Provide the (x, y) coordinate of the cell's center where the given text is located.  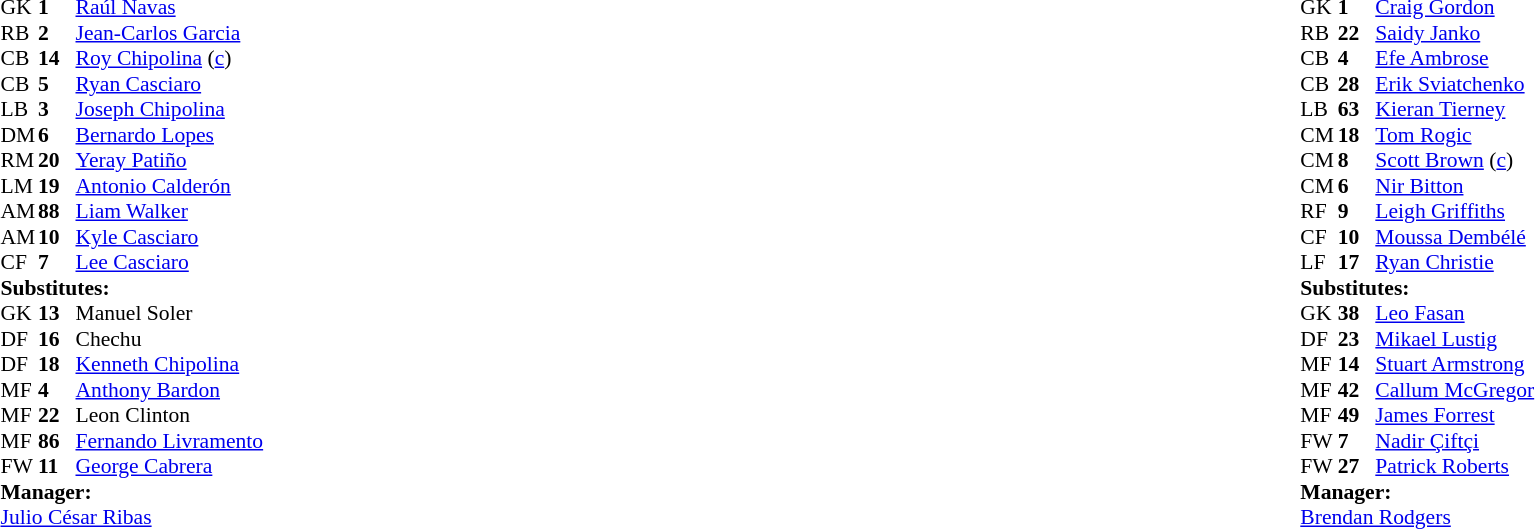
Lee Casciaro (170, 263)
James Forrest (1454, 415)
Roy Chipolina (c) (170, 59)
Yeray Patiño (170, 161)
28 (1357, 84)
LM (19, 186)
George Cabrera (170, 467)
RM (19, 161)
Erik Sviatchenko (1454, 84)
11 (57, 467)
27 (1357, 467)
Tom Rogic (1454, 135)
Kenneth Chipolina (170, 365)
Kieran Tierney (1454, 109)
RF (1319, 211)
49 (1357, 415)
Mikael Lustig (1454, 339)
Moussa Dembélé (1454, 237)
Leo Fasan (1454, 313)
Bernardo Lopes (170, 135)
86 (57, 441)
Saidy Janko (1454, 33)
9 (1357, 211)
Nadir Çiftçi (1454, 441)
DM (19, 135)
20 (57, 161)
2 (57, 33)
Leigh Griffiths (1454, 211)
42 (1357, 390)
Manuel Soler (170, 313)
Stuart Armstrong (1454, 365)
8 (1357, 161)
3 (57, 109)
Liam Walker (170, 211)
Scott Brown (c) (1454, 161)
38 (1357, 313)
Ryan Christie (1454, 263)
Ryan Casciaro (170, 84)
Jean-Carlos Garcia (170, 33)
19 (57, 186)
63 (1357, 109)
88 (57, 211)
Nir Bitton (1454, 186)
Antonio Calderón (170, 186)
Fernando Livramento (170, 441)
Kyle Casciaro (170, 237)
Leon Clinton (170, 415)
Efe Ambrose (1454, 59)
Callum McGregor (1454, 390)
5 (57, 84)
LF (1319, 263)
16 (57, 339)
13 (57, 313)
Anthony Bardon (170, 390)
23 (1357, 339)
Chechu (170, 339)
Joseph Chipolina (170, 109)
17 (1357, 263)
Patrick Roberts (1454, 467)
